Find where the given text appears and provide that cell's center as (X, Y) coordinate. 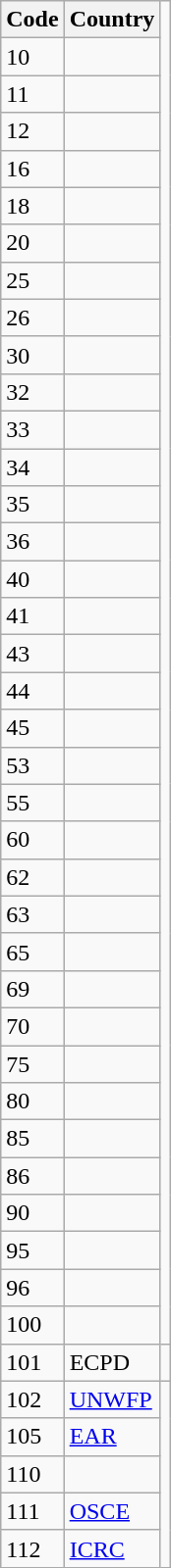
60 (32, 840)
96 (32, 1288)
86 (32, 1176)
16 (32, 169)
33 (32, 429)
OSCE (112, 1511)
43 (32, 654)
35 (32, 505)
34 (32, 467)
25 (32, 280)
62 (32, 877)
53 (32, 765)
EAR (112, 1437)
40 (32, 579)
ICRC (112, 1548)
11 (32, 94)
Country (112, 20)
55 (32, 803)
112 (32, 1548)
18 (32, 206)
10 (32, 57)
95 (32, 1250)
Code (32, 20)
UNWFP (112, 1399)
111 (32, 1511)
41 (32, 616)
75 (32, 1063)
90 (32, 1213)
12 (32, 131)
20 (32, 243)
ECPD (112, 1362)
70 (32, 1026)
110 (32, 1474)
101 (32, 1362)
30 (32, 355)
63 (32, 914)
100 (32, 1325)
65 (32, 952)
44 (32, 691)
80 (32, 1102)
105 (32, 1437)
69 (32, 989)
36 (32, 542)
26 (32, 318)
85 (32, 1139)
102 (32, 1399)
32 (32, 392)
45 (32, 728)
